Locate the cell with the specified text and output its [X, Y] center coordinate. 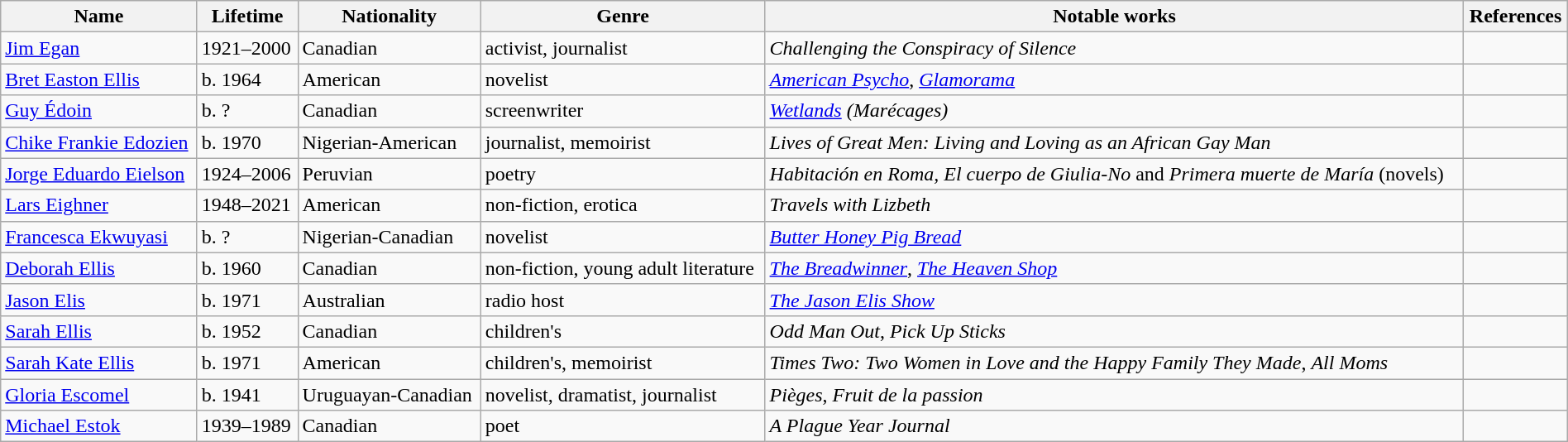
b. 1960 [247, 268]
Lars Eighner [99, 205]
Uruguayan-Canadian [389, 395]
1948–2021 [247, 205]
Lives of Great Men: Living and Loving as an African Gay Man [1115, 142]
Habitación en Roma, El cuerpo de Giulia-No and Primera muerte de María (novels) [1115, 174]
Chike Frankie Edozien [99, 142]
The Breadwinner, The Heaven Shop [1115, 268]
Australian [389, 300]
Challenging the Conspiracy of Silence [1115, 48]
activist, journalist [623, 48]
Jason Elis [99, 300]
Butter Honey Pig Bread [1115, 237]
Sarah Kate Ellis [99, 363]
Deborah Ellis [99, 268]
Peruvian [389, 174]
Francesca Ekwuyasi [99, 237]
1921–2000 [247, 48]
Guy Édoin [99, 111]
Times Two: Two Women in Love and the Happy Family They Made, All Moms [1115, 363]
b. 1964 [247, 79]
1939–1989 [247, 426]
Pièges, Fruit de la passion [1115, 395]
b. 1970 [247, 142]
Lifetime [247, 17]
radio host [623, 300]
poet [623, 426]
Odd Man Out, Pick Up Sticks [1115, 331]
journalist, memoirist [623, 142]
Nationality [389, 17]
Travels with Lizbeth [1115, 205]
b. 1941 [247, 395]
Sarah Ellis [99, 331]
1924–2006 [247, 174]
Notable works [1115, 17]
novelist, dramatist, journalist [623, 395]
non-fiction, erotica [623, 205]
screenwriter [623, 111]
Name [99, 17]
poetry [623, 174]
The Jason Elis Show [1115, 300]
Michael Estok [99, 426]
Nigerian-American [389, 142]
Gloria Escomel [99, 395]
Jorge Eduardo Eielson [99, 174]
Bret Easton Ellis [99, 79]
Genre [623, 17]
Wetlands (Marécages) [1115, 111]
References [1515, 17]
b. 1952 [247, 331]
A Plague Year Journal [1115, 426]
children's, memoirist [623, 363]
American Psycho, Glamorama [1115, 79]
non-fiction, young adult literature [623, 268]
Nigerian-Canadian [389, 237]
Jim Egan [99, 48]
children's [623, 331]
